From the cell containing the given text, extract its center point as (x, y) coordinate. 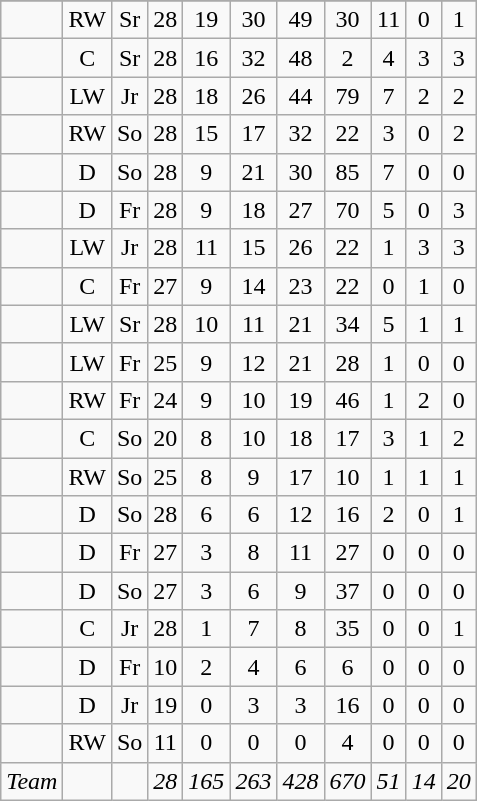
670 (348, 781)
46 (348, 400)
70 (348, 210)
48 (300, 58)
35 (348, 629)
79 (348, 96)
428 (300, 781)
165 (206, 781)
24 (166, 400)
85 (348, 172)
34 (348, 324)
263 (254, 781)
37 (348, 591)
44 (300, 96)
51 (388, 781)
23 (300, 286)
Team (32, 781)
49 (300, 20)
